Return (x, y) of the center of cell containing provided text 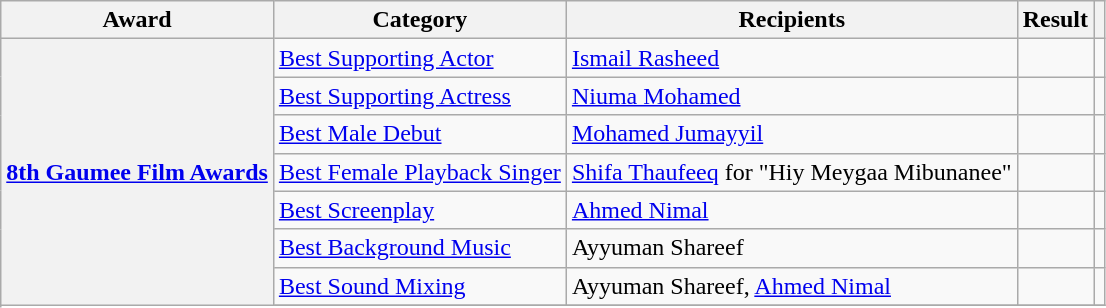
8th Gaumee Film Awards (138, 172)
Best Supporting Actor (420, 58)
Result (1055, 20)
Best Female Playback Singer (420, 172)
Shifa Thaufeeq for "Hiy Meygaa Mibunanee" (792, 172)
Best Background Music (420, 248)
Award (138, 20)
Best Screenplay (420, 210)
Recipients (792, 20)
Niuma Mohamed (792, 96)
Best Sound Mixing (420, 286)
Ismail Rasheed (792, 58)
Mohamed Jumayyil (792, 134)
Ahmed Nimal (792, 210)
Ayyuman Shareef (792, 248)
Ayyuman Shareef, Ahmed Nimal (792, 286)
Best Supporting Actress (420, 96)
Category (420, 20)
Best Male Debut (420, 134)
